Provide the (X, Y) coordinate of the cell's center where the given text is located.  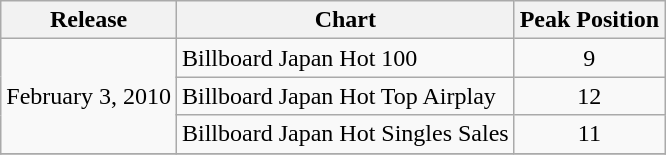
12 (589, 96)
February 3, 2010 (89, 96)
Billboard Japan Hot Top Airplay (345, 96)
Billboard Japan Hot Singles Sales (345, 134)
Peak Position (589, 20)
Release (89, 20)
9 (589, 58)
Chart (345, 20)
11 (589, 134)
Billboard Japan Hot 100 (345, 58)
